Provide the [X, Y] coordinate of the cell's center where the given text is located.  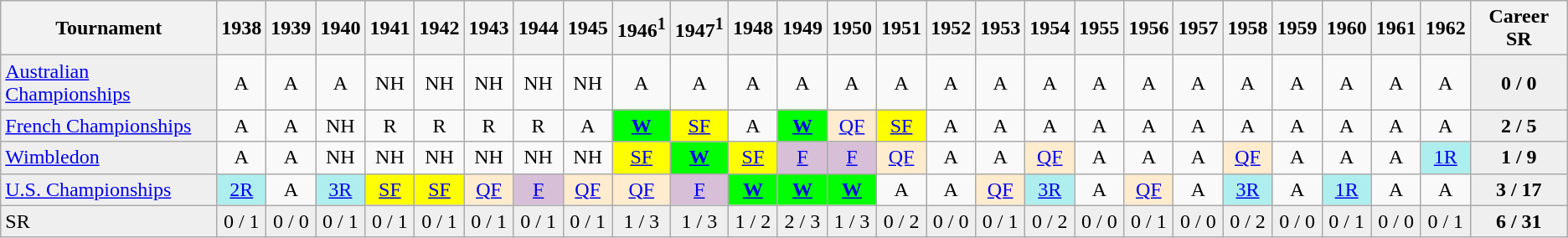
1938 [241, 28]
U.S. Championships [109, 189]
3 / 17 [1519, 189]
1954 [1050, 28]
1 / 9 [1519, 158]
1960 [1347, 28]
1948 [752, 28]
1941 [390, 28]
1945 [588, 28]
Australian Championships [109, 82]
1942 [439, 28]
2 / 5 [1519, 126]
Tournament [109, 28]
1959 [1297, 28]
1953 [1000, 28]
1956 [1149, 28]
SR [109, 221]
19471 [699, 28]
1950 [851, 28]
1952 [952, 28]
1944 [538, 28]
1957 [1198, 28]
1 / 2 [752, 221]
1939 [291, 28]
Wimbledon [109, 158]
Career SR [1519, 28]
6 / 31 [1519, 221]
1961 [1395, 28]
1962 [1446, 28]
1958 [1248, 28]
1943 [489, 28]
1951 [901, 28]
1955 [1099, 28]
1949 [802, 28]
2 / 3 [802, 221]
2R [241, 189]
French Championships [109, 126]
19461 [642, 28]
1940 [340, 28]
